Provide the [X, Y] coordinate of the cell's center where the given text is located.  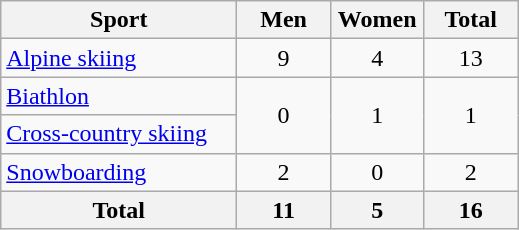
Snowboarding [119, 172]
4 [377, 58]
Men [284, 20]
5 [377, 210]
Sport [119, 20]
Cross-country skiing [119, 134]
9 [284, 58]
Women [377, 20]
Alpine skiing [119, 58]
13 [471, 58]
Biathlon [119, 96]
11 [284, 210]
16 [471, 210]
